Scan for the cell matching the given text and deliver its [x, y] coordinate at center. 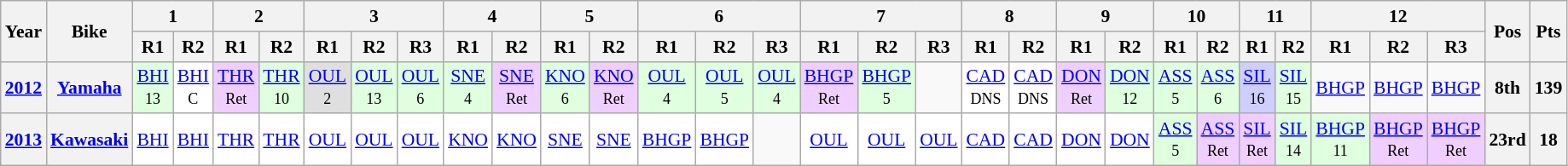
KNORet [614, 87]
SNE4 [467, 87]
ASSRet [1218, 140]
SIL16 [1257, 87]
OUL2 [328, 87]
SIL14 [1293, 140]
2013 [24, 140]
8 [1010, 16]
9 [1106, 16]
SILRet [1257, 140]
2012 [24, 87]
10 [1196, 16]
4 [492, 16]
8th [1507, 87]
Pts [1549, 31]
12 [1397, 16]
139 [1549, 87]
DONRet [1082, 87]
23rd [1507, 140]
2 [259, 16]
THR10 [282, 87]
3 [374, 16]
OUL5 [724, 87]
5 [589, 16]
SIL15 [1293, 87]
1 [172, 16]
THRRet [235, 87]
Kawasaki [89, 140]
Pos [1507, 31]
BHGP5 [886, 87]
KNO6 [565, 87]
BHI13 [152, 87]
Year [24, 31]
DON12 [1130, 87]
SNERet [517, 87]
18 [1549, 140]
BHIC [193, 87]
7 [881, 16]
BHGP11 [1340, 140]
OUL13 [374, 87]
Bike [89, 31]
ASS6 [1218, 87]
Yamaha [89, 87]
11 [1275, 16]
OUL6 [421, 87]
6 [719, 16]
